Extract the (x, y) coordinate from the center of the cell holding the provided text.  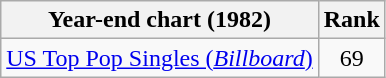
69 (352, 58)
Rank (352, 20)
Year-end chart (1982) (160, 20)
US Top Pop Singles (Billboard) (160, 58)
